Output the (x, y) coordinate of the center of the cell containing the given text.  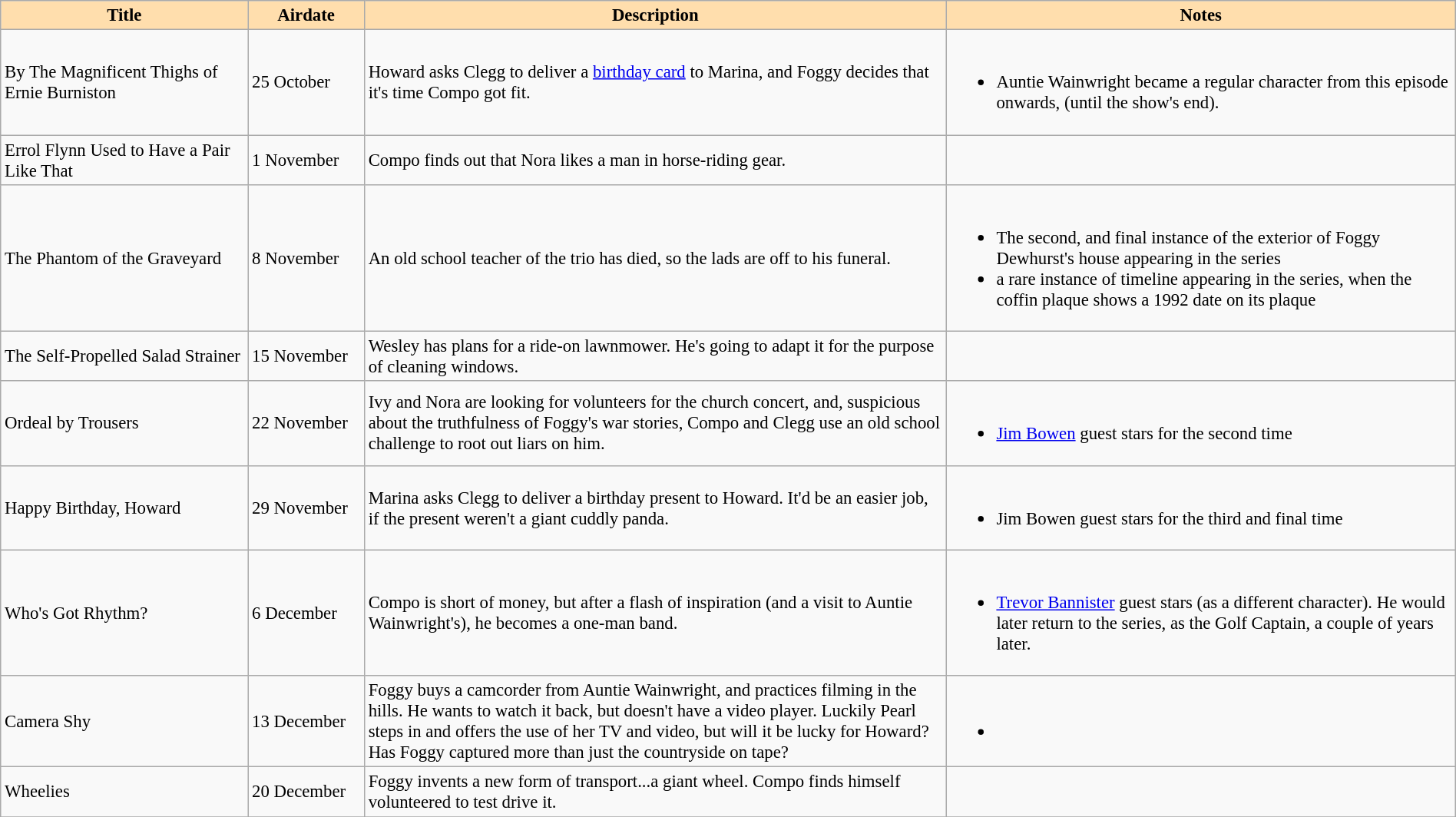
Title (124, 15)
Foggy invents a new form of transport...a giant wheel. Compo finds himself volunteered to test drive it. (655, 792)
By The Magnificent Thighs of Ernie Burniston (124, 83)
Airdate (306, 15)
13 December (306, 722)
25 October (306, 83)
The Self-Propelled Salad Strainer (124, 356)
Who's Got Rhythm? (124, 613)
15 November (306, 356)
Jim Bowen guest stars for the third and final time (1201, 508)
20 December (306, 792)
Wesley has plans for a ride-on lawnmower. He's going to adapt it for the purpose of cleaning windows. (655, 356)
29 November (306, 508)
Trevor Bannister guest stars (as a different character). He would later return to the series, as the Golf Captain, a couple of years later. (1201, 613)
Description (655, 15)
Camera Shy (124, 722)
Happy Birthday, Howard (124, 508)
Compo is short of money, but after a flash of inspiration (and a visit to Auntie Wainwright's), he becomes a one-man band. (655, 613)
22 November (306, 423)
Wheelies (124, 792)
Compo finds out that Nora likes a man in horse-riding gear. (655, 160)
An old school teacher of the trio has died, so the lads are off to his funeral. (655, 258)
Howard asks Clegg to deliver a birthday card to Marina, and Foggy decides that it's time Compo got fit. (655, 83)
Notes (1201, 15)
Auntie Wainwright became a regular character from this episode onwards, (until the show's end). (1201, 83)
Marina asks Clegg to deliver a birthday present to Howard. It'd be an easier job, if the present weren't a giant cuddly panda. (655, 508)
8 November (306, 258)
The Phantom of the Graveyard (124, 258)
6 December (306, 613)
1 November (306, 160)
Ordeal by Trousers (124, 423)
Jim Bowen guest stars for the second time (1201, 423)
Errol Flynn Used to Have a Pair Like That (124, 160)
